Search for the cell housing the specified text and yield its [x, y] center coordinate. 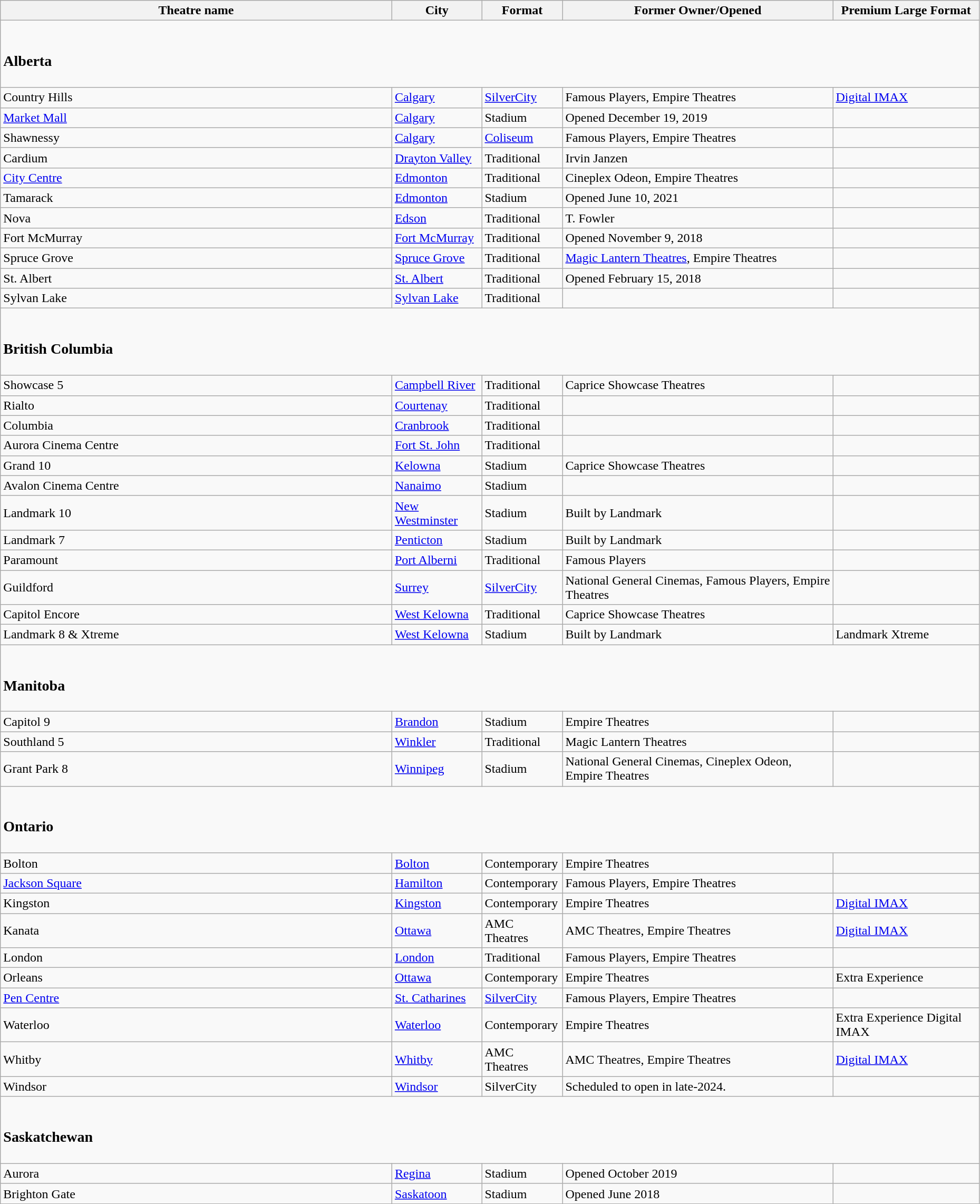
Campbell River [436, 385]
Extra Experience Digital IMAX [906, 1025]
Penticton [436, 540]
Extra Experience [906, 978]
Opened February 15, 2018 [698, 278]
Edson [436, 218]
Brandon [436, 722]
British Columbia [490, 342]
Landmark 8 & Xtreme [196, 635]
Southland 5 [196, 742]
Kanata [196, 930]
Country Hills [196, 98]
Coliseum [522, 138]
Surrey [436, 587]
Grand 10 [196, 465]
Nanaimo [436, 486]
Aurora [196, 1173]
Landmark 10 [196, 512]
City [436, 11]
Former Owner/Opened [698, 11]
Capitol 9 [196, 722]
Opened October 2019 [698, 1173]
Pen Centre [196, 998]
Landmark 7 [196, 540]
Grant Park 8 [196, 769]
Nova [196, 218]
Landmark Xtreme [906, 635]
Brighton Gate [196, 1193]
Kelowna [436, 465]
Cineplex Odeon, Empire Theatres [698, 178]
Hamilton [436, 883]
Saskatchewan [490, 1130]
Regina [436, 1173]
Port Alberni [436, 560]
Market Mall [196, 118]
Alberta [490, 54]
Irvin Janzen [698, 158]
National General Cinemas, Famous Players, Empire Theatres [698, 587]
Ontario [490, 819]
Cranbrook [436, 425]
Opened December 19, 2019 [698, 118]
Winkler [436, 742]
Scheduled to open in late-2024. [698, 1086]
National General Cinemas, Cineplex Odeon, Empire Theatres [698, 769]
Magic Lantern Theatres, Empire Theatres [698, 258]
Showcase 5 [196, 385]
Opened June 10, 2021 [698, 198]
Opened November 9, 2018 [698, 238]
Shawnessy [196, 138]
T. Fowler [698, 218]
Manitoba [490, 678]
Columbia [196, 425]
Paramount [196, 560]
Orleans [196, 978]
Tamarack [196, 198]
Magic Lantern Theatres [698, 742]
Winnipeg [436, 769]
Famous Players [698, 560]
Jackson Square [196, 883]
City Centre [196, 178]
Saskatoon [436, 1193]
New Westminster [436, 512]
Rialto [196, 405]
Theatre name [196, 11]
Aurora Cinema Centre [196, 445]
Format [522, 11]
Capitol Encore [196, 615]
Cardium [196, 158]
Opened June 2018 [698, 1193]
Avalon Cinema Centre [196, 486]
Fort St. John [436, 445]
Courtenay [436, 405]
St. Catharines [436, 998]
Drayton Valley [436, 158]
Premium Large Format [906, 11]
Guildford [196, 587]
